Locate the cell with the specified text and output its (x, y) center coordinate. 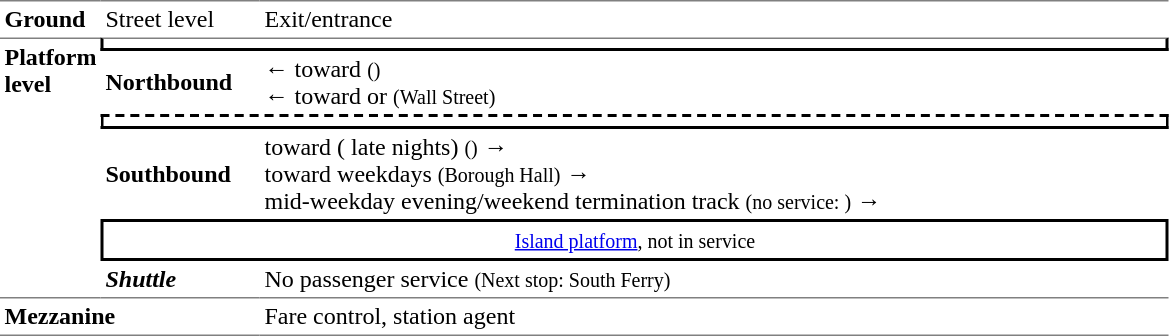
Exit/entrance (714, 19)
Ground (50, 19)
Shuttle (180, 280)
Southbound (180, 174)
Platformlevel (50, 168)
Island platform, not in service (635, 240)
No passenger service (Next stop: South Ferry) (714, 280)
Northbound (180, 82)
Fare control, station agent (714, 317)
← toward ()← toward or (Wall Street) (714, 82)
Street level (180, 19)
Mezzanine (130, 317)
toward ( late nights) () → toward weekdays (Borough Hall) → mid-weekday evening/weekend termination track (no service: ) → (714, 174)
